For the text-containing cell, return its midpoint in [x, y] coordinate format. 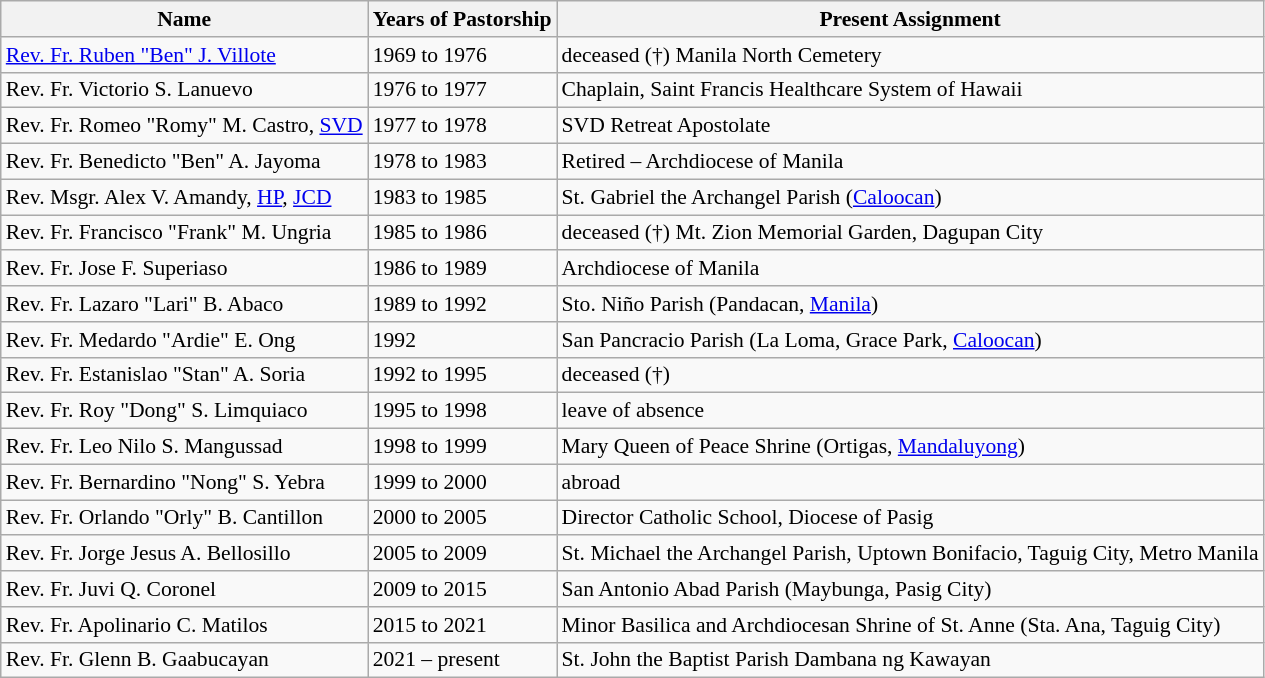
SVD Retreat Apostolate [910, 126]
Sto. Niño Parish (Pandacan, Manila) [910, 304]
1992 [462, 340]
1999 to 2000 [462, 482]
Rev. Fr. Medardo "Ardie" E. Ong [184, 340]
1992 to 1995 [462, 375]
St. Gabriel the Archangel Parish (Caloocan) [910, 197]
1998 to 1999 [462, 447]
1983 to 1985 [462, 197]
1969 to 1976 [462, 55]
Rev. Fr. Estanislao "Stan" A. Soria [184, 375]
Present Assignment [910, 19]
2005 to 2009 [462, 554]
deceased (†) Manila North Cemetery [910, 55]
Rev. Fr. Romeo "Romy" M. Castro, SVD [184, 126]
abroad [910, 482]
1978 to 1983 [462, 162]
Years of Pastorship [462, 19]
St. John the Baptist Parish Dambana ng Kawayan [910, 660]
Rev. Fr. Leo Nilo S. Mangussad [184, 447]
1985 to 1986 [462, 233]
1989 to 1992 [462, 304]
Rev. Fr. Bernardino "Nong" S. Yebra [184, 482]
deceased (†) [910, 375]
San Pancracio Parish (La Loma, Grace Park, Caloocan) [910, 340]
Rev. Fr. Apolinario C. Matilos [184, 625]
Director Catholic School, Diocese of Pasig [910, 518]
2009 to 2015 [462, 589]
Rev. Fr. Glenn B. Gaabucayan [184, 660]
Mary Queen of Peace Shrine (Ortigas, Mandaluyong) [910, 447]
1995 to 1998 [462, 411]
San Antonio Abad Parish (Maybunga, Pasig City) [910, 589]
deceased (†) Mt. Zion Memorial Garden, Dagupan City [910, 233]
2015 to 2021 [462, 625]
Rev. Fr. Orlando "Orly" B. Cantillon [184, 518]
St. Michael the Archangel Parish, Uptown Bonifacio, Taguig City, Metro Manila [910, 554]
Retired – Archdiocese of Manila [910, 162]
Rev. Fr. Victorio S. Lanuevo [184, 90]
1977 to 1978 [462, 126]
1976 to 1977 [462, 90]
Archdiocese of Manila [910, 269]
Rev. Fr. Ruben "Ben" J. Villote [184, 55]
leave of absence [910, 411]
1986 to 1989 [462, 269]
Rev. Fr. Jose F. Superiaso [184, 269]
Rev. Fr. Roy "Dong" S. Limquiaco [184, 411]
Rev. Msgr. Alex V. Amandy, HP, JCD [184, 197]
Name [184, 19]
Rev. Fr. Francisco "Frank" M. Ungria [184, 233]
Rev. Fr. Benedicto "Ben" A. Jayoma [184, 162]
Rev. Fr. Jorge Jesus A. Bellosillo [184, 554]
2000 to 2005 [462, 518]
Rev. Fr. Juvi Q. Coronel [184, 589]
Chaplain, Saint Francis Healthcare System of Hawaii [910, 90]
Rev. Fr. Lazaro "Lari" B. Abaco [184, 304]
2021 – present [462, 660]
Minor Basilica and Archdiocesan Shrine of St. Anne (Sta. Ana, Taguig City) [910, 625]
